Extract the [x, y] coordinate from the center of the cell holding the provided text.  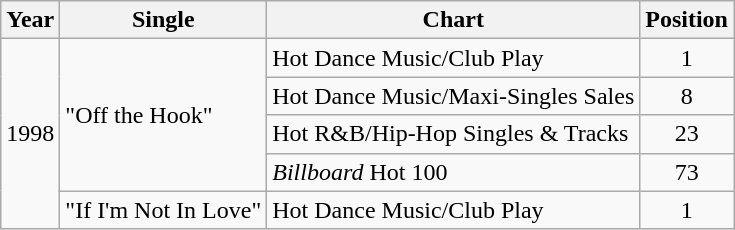
Year [30, 20]
Billboard Hot 100 [454, 172]
Hot R&B/Hip-Hop Singles & Tracks [454, 134]
Single [164, 20]
"Off the Hook" [164, 115]
Position [687, 20]
Chart [454, 20]
1998 [30, 134]
"If I'm Not In Love" [164, 210]
23 [687, 134]
8 [687, 96]
Hot Dance Music/Maxi-Singles Sales [454, 96]
73 [687, 172]
